Return (X, Y) of the center of cell containing provided text 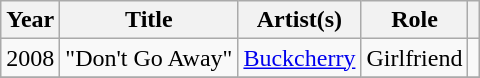
2008 (30, 58)
Girlfriend (414, 58)
Title (149, 20)
"Don't Go Away" (149, 58)
Buckcherry (300, 58)
Artist(s) (300, 20)
Role (414, 20)
Year (30, 20)
